Return the [X, Y] coordinate for the center point of the cell that contains the specified text.  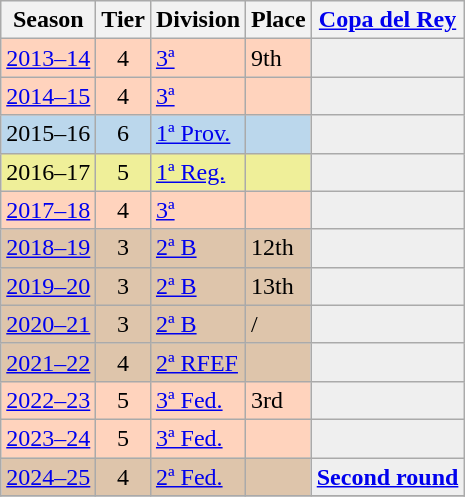
2019–20 [48, 286]
13th [279, 286]
2024–25 [48, 477]
2016–17 [48, 172]
6 [124, 134]
3rd [279, 400]
2023–24 [48, 438]
2017–18 [48, 210]
1ª Prov. [198, 134]
2020–21 [48, 324]
9th [279, 58]
2022–23 [48, 400]
Division [198, 20]
1ª Reg. [198, 172]
Place [279, 20]
2ª Fed. [198, 477]
12th [279, 248]
/ [279, 324]
Copa del Rey [388, 20]
2ª RFEF [198, 362]
Second round [388, 477]
Season [48, 20]
2018–19 [48, 248]
Tier [124, 20]
2021–22 [48, 362]
2014–15 [48, 96]
2013–14 [48, 58]
2015–16 [48, 134]
